Determine the [X, Y] coordinate at the center of the cell enclosing the given text.  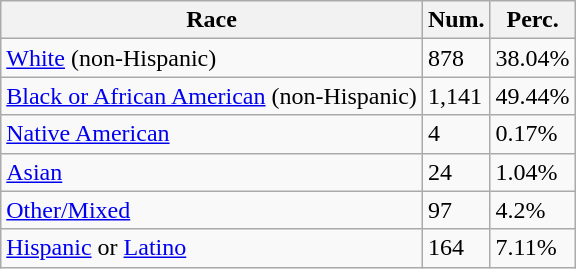
49.44% [532, 96]
1.04% [532, 172]
1,141 [456, 96]
Native American [212, 134]
97 [456, 210]
Asian [212, 172]
24 [456, 172]
White (non-Hispanic) [212, 58]
4 [456, 134]
7.11% [532, 248]
Black or African American (non-Hispanic) [212, 96]
164 [456, 248]
0.17% [532, 134]
4.2% [532, 210]
Other/Mixed [212, 210]
Perc. [532, 20]
38.04% [532, 58]
878 [456, 58]
Race [212, 20]
Num. [456, 20]
Hispanic or Latino [212, 248]
